Determine the [x, y] coordinate at the center of the cell enclosing the given text.  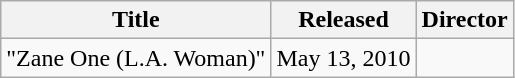
May 13, 2010 [344, 58]
Title [136, 20]
Released [344, 20]
Director [464, 20]
"Zane One (L.A. Woman)" [136, 58]
